Return (X, Y) of the center of cell containing provided text 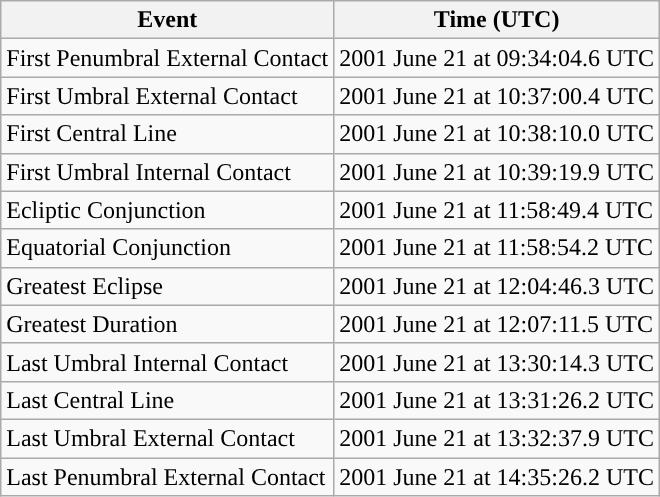
2001 June 21 at 12:07:11.5 UTC (497, 324)
2001 June 21 at 10:39:19.9 UTC (497, 172)
Equatorial Conjunction (168, 248)
First Penumbral External Contact (168, 58)
First Central Line (168, 134)
First Umbral External Contact (168, 96)
2001 June 21 at 14:35:26.2 UTC (497, 477)
2001 June 21 at 13:32:37.9 UTC (497, 438)
First Umbral Internal Contact (168, 172)
2001 June 21 at 11:58:49.4 UTC (497, 210)
2001 June 21 at 13:30:14.3 UTC (497, 362)
2001 June 21 at 10:37:00.4 UTC (497, 96)
Ecliptic Conjunction (168, 210)
Time (UTC) (497, 20)
2001 June 21 at 11:58:54.2 UTC (497, 248)
2001 June 21 at 10:38:10.0 UTC (497, 134)
2001 June 21 at 12:04:46.3 UTC (497, 286)
Greatest Eclipse (168, 286)
Greatest Duration (168, 324)
2001 June 21 at 09:34:04.6 UTC (497, 58)
2001 June 21 at 13:31:26.2 UTC (497, 400)
Event (168, 20)
Last Umbral External Contact (168, 438)
Last Central Line (168, 400)
Last Umbral Internal Contact (168, 362)
Last Penumbral External Contact (168, 477)
